Extract the (x, y) coordinate from the center of the cell holding the provided text.  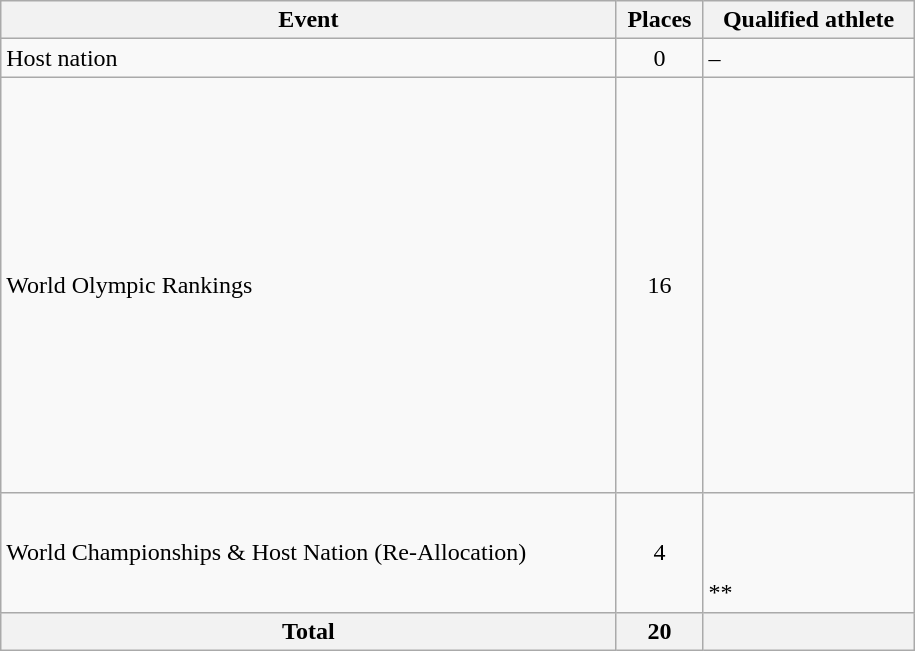
Total (308, 631)
4 (660, 552)
16 (660, 285)
– (808, 58)
World Olympic Rankings (308, 285)
0 (660, 58)
World Championships & Host Nation (Re-Allocation) (308, 552)
** (808, 552)
Event (308, 20)
20 (660, 631)
Qualified athlete (808, 20)
Host nation (308, 58)
Places (660, 20)
